Scan for the cell matching the given text and deliver its (x, y) coordinate at center. 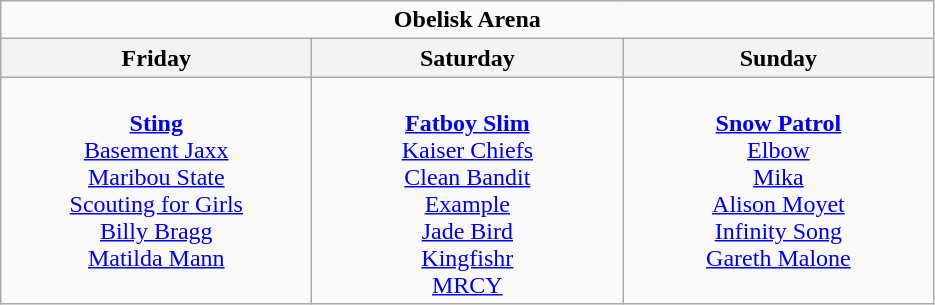
Fatboy Slim Kaiser Chiefs Clean Bandit Example Jade Bird Kingfishr MRCY (468, 190)
Sunday (778, 58)
Friday (156, 58)
Obelisk Arena (468, 20)
Sting Basement Jaxx Maribou State Scouting for Girls Billy Bragg Matilda Mann (156, 190)
Saturday (468, 58)
Snow Patrol Elbow Mika Alison Moyet Infinity Song Gareth Malone (778, 190)
